Provide the (x, y) coordinate of the cell's center where the given text is located.  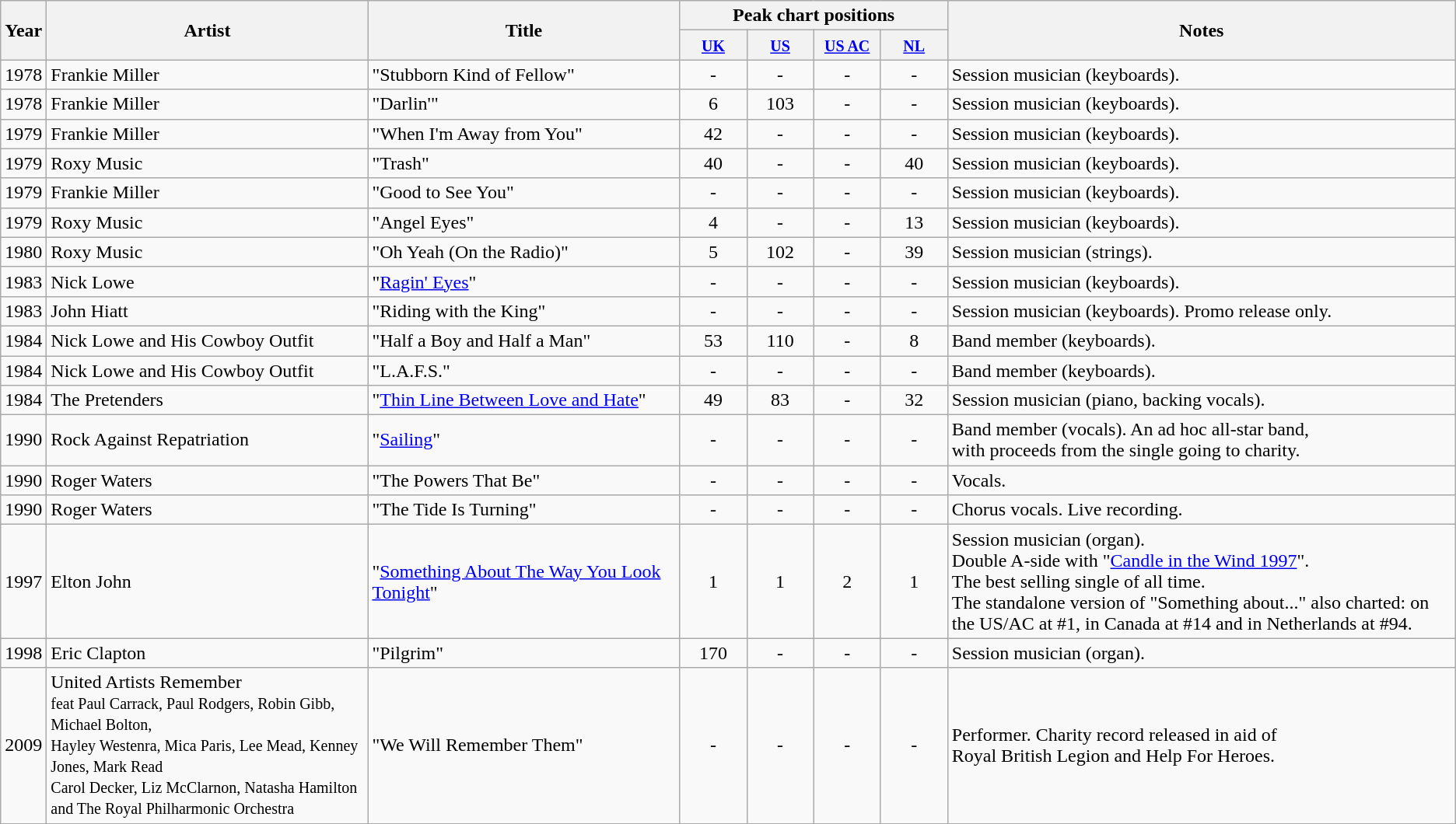
Band member (vocals). An ad hoc all-star band, with proceeds from the single going to charity. (1201, 440)
Session musician (organ). (1201, 653)
"The Tide Is Turning" (524, 510)
Notes (1201, 30)
"Riding with the King" (524, 311)
Vocals. (1201, 480)
1998 (23, 653)
"Half a Boy and Half a Man" (524, 340)
The Pretenders (207, 400)
US AC (847, 45)
4 (713, 222)
"We Will Remember Them" (524, 745)
"Something About The Way You Look Tonight" (524, 581)
32 (914, 400)
Rock Against Repatriation (207, 440)
Elton John (207, 581)
Peak chart positions (814, 16)
"The Powers That Be" (524, 480)
"Good to See You" (524, 193)
Chorus vocals. Live recording. (1201, 510)
"Pilgrim" (524, 653)
John Hiatt (207, 311)
"Ragin' Eyes" (524, 281)
102 (780, 252)
5 (713, 252)
Session musician (piano, backing vocals). (1201, 400)
1997 (23, 581)
"Oh Yeah (On the Radio)" (524, 252)
103 (780, 104)
6 (713, 104)
"Angel Eyes" (524, 222)
Artist (207, 30)
49 (713, 400)
53 (713, 340)
US (780, 45)
8 (914, 340)
"Stubborn Kind of Fellow" (524, 75)
NL (914, 45)
2009 (23, 745)
"When I'm Away from You" (524, 134)
Session musician (strings). (1201, 252)
"Darlin'" (524, 104)
83 (780, 400)
Year (23, 30)
Session musician (keyboards). Promo release only. (1201, 311)
"Thin Line Between Love and Hate" (524, 400)
2 (847, 581)
Eric Clapton (207, 653)
UK (713, 45)
13 (914, 222)
110 (780, 340)
42 (713, 134)
Title (524, 30)
Nick Lowe (207, 281)
39 (914, 252)
1980 (23, 252)
170 (713, 653)
"L.A.F.S." (524, 371)
Performer. Charity record released in aid of Royal British Legion and Help For Heroes. (1201, 745)
"Sailing" (524, 440)
"Trash" (524, 163)
